Identify which cell holds the provided text, then report its [x, y] central coordinate. 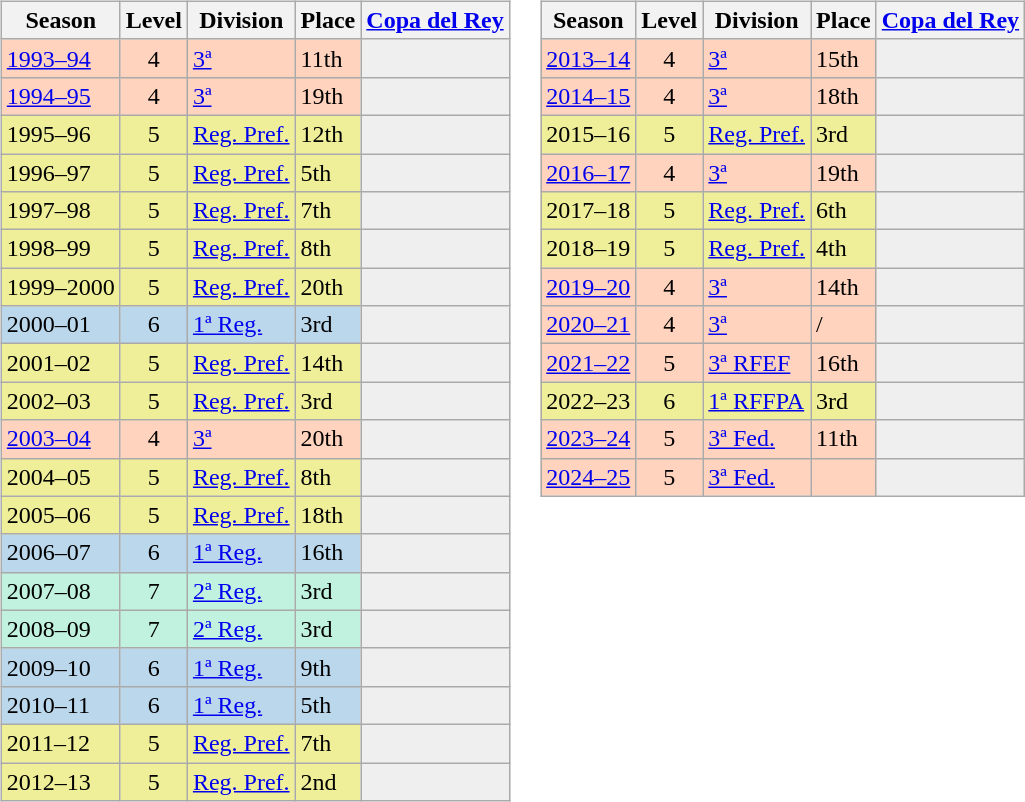
2020–21 [588, 325]
12th [328, 134]
1993–94 [60, 58]
2011–12 [60, 743]
1998–99 [60, 249]
2021–22 [588, 363]
2010–11 [60, 705]
2008–09 [60, 629]
2003–04 [60, 439]
2007–08 [60, 591]
1995–96 [60, 134]
2013–14 [588, 58]
9th [328, 667]
2nd [328, 781]
2012–13 [60, 781]
2019–20 [588, 287]
2005–06 [60, 515]
1999–2000 [60, 287]
2015–16 [588, 134]
2006–07 [60, 553]
2024–25 [588, 477]
3ª RFEF [757, 363]
2018–19 [588, 249]
15th [844, 58]
1ª RFFPA [757, 401]
1994–95 [60, 96]
2001–02 [60, 363]
2000–01 [60, 325]
2017–18 [588, 211]
1997–98 [60, 211]
2002–03 [60, 401]
2016–17 [588, 173]
4th [844, 249]
6th [844, 211]
2009–10 [60, 667]
2023–24 [588, 439]
2004–05 [60, 477]
/ [844, 325]
2022–23 [588, 401]
2014–15 [588, 96]
1996–97 [60, 173]
